Return [X, Y] of the center of cell containing provided text 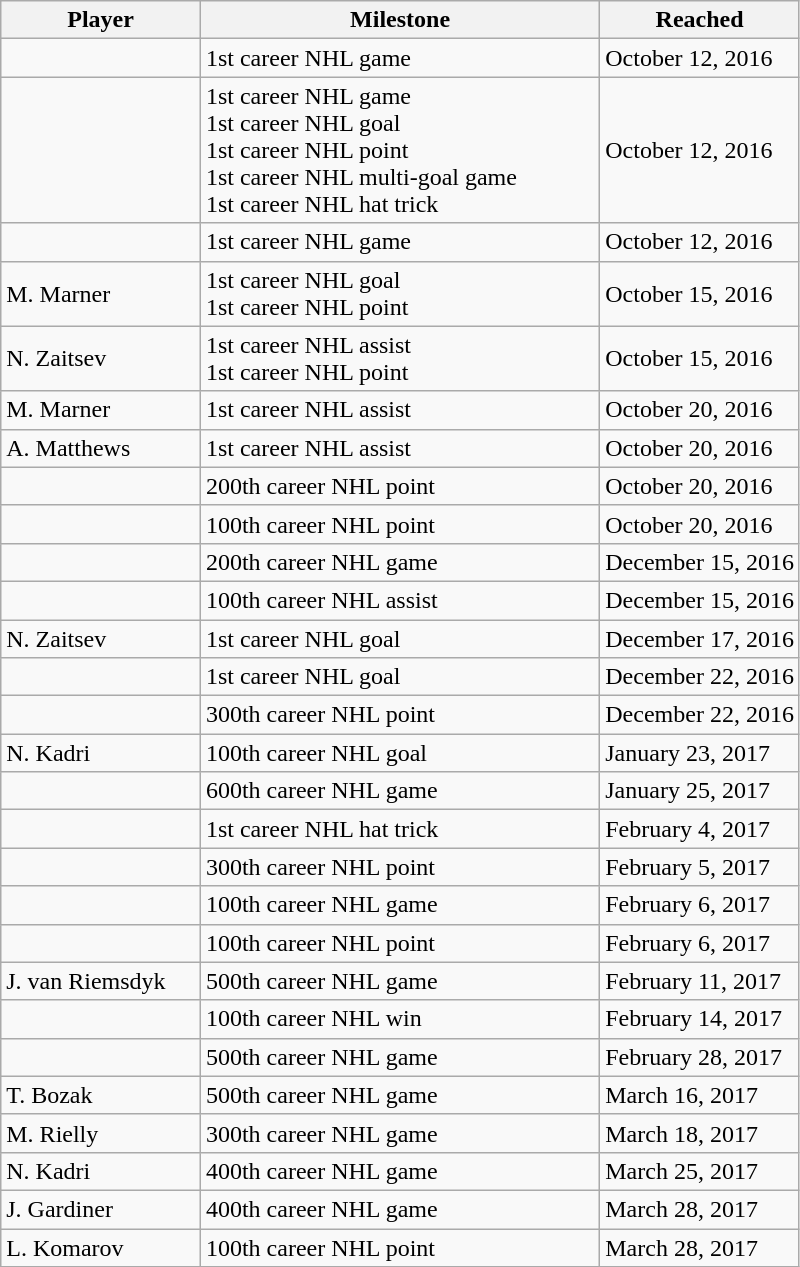
100th career NHL win [400, 1019]
February 11, 2017 [700, 981]
J. van Riemsdyk [101, 981]
100th career NHL game [400, 905]
Player [101, 20]
January 25, 2017 [700, 791]
600th career NHL game [400, 791]
1st career NHL game1st career NHL goal1st career NHL point1st career NHL multi-goal game1st career NHL hat trick [400, 150]
1st career NHL hat trick [400, 829]
February 5, 2017 [700, 867]
L. Komarov [101, 1247]
J. Gardiner [101, 1209]
T. Bozak [101, 1095]
Reached [700, 20]
100th career NHL goal [400, 753]
1st career NHL goal1st career NHL point [400, 294]
March 16, 2017 [700, 1095]
January 23, 2017 [700, 753]
200th career NHL point [400, 486]
March 18, 2017 [700, 1133]
March 25, 2017 [700, 1171]
Milestone [400, 20]
February 4, 2017 [700, 829]
300th career NHL game [400, 1133]
A. Matthews [101, 448]
M. Rielly [101, 1133]
200th career NHL game [400, 562]
February 28, 2017 [700, 1057]
February 14, 2017 [700, 1019]
100th career NHL assist [400, 600]
1st career NHL assist1st career NHL point [400, 358]
December 17, 2016 [700, 639]
